Capture the cell that displays the provided text and extract its (X, Y) central coordinate. 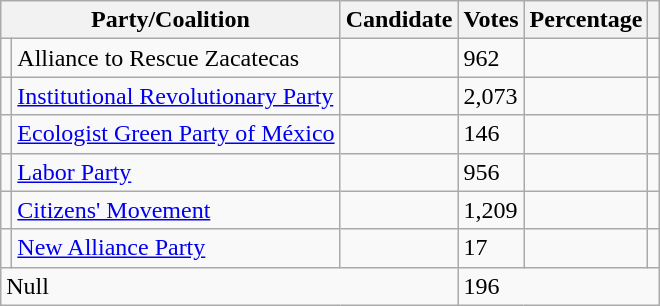
Party/Coalition (170, 20)
Ecologist Green Party of México (176, 134)
146 (491, 134)
Institutional Revolutionary Party (176, 96)
New Alliance Party (176, 248)
Labor Party (176, 172)
Percentage (586, 20)
Citizens' Movement (176, 210)
Alliance to Rescue Zacatecas (176, 58)
196 (558, 286)
17 (491, 248)
956 (491, 172)
962 (491, 58)
1,209 (491, 210)
2,073 (491, 96)
Votes (491, 20)
Null (230, 286)
Candidate (399, 20)
